Search for the cell housing the specified text and yield its (x, y) center coordinate. 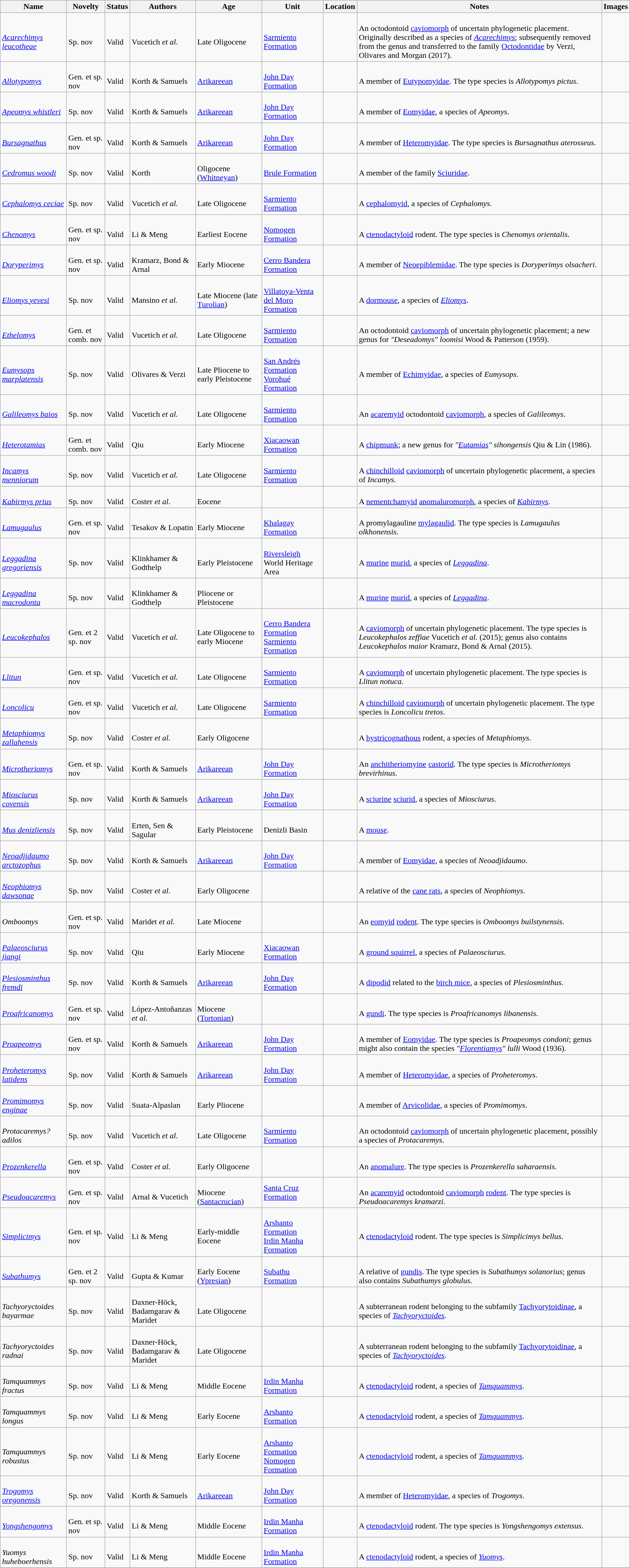
Denizli Basin (292, 825)
A member of Heteromyidae, a species of Trogomys. (479, 1491)
Heterotamias (34, 440)
Lamugaulus (34, 523)
A relative of gundis. The type species is Subathumys solanorius; genus also contains Subathumys globulus. (479, 1272)
Tachyoryctoides radnai (34, 1346)
A mouse. (479, 825)
A promylagauline mylagaulid. The type species is Lamugaulus olkhonensis. (479, 523)
A ground squirrel, a species of Palaeosciurus. (479, 948)
Yuomys huheboerhensis (34, 1552)
A member of Heteromyidae. The type species is Bursagnathus aterosseus. (479, 138)
Acarechimys leucotheae (34, 37)
Leggadina gregoriensis (34, 558)
Nomogen Formation (292, 230)
Late Miocene (late Turolian) (229, 295)
Suata-Alpaslan (163, 1101)
Pseudoacaremys (34, 1192)
Eocene (229, 497)
A gundi. The type species is Proafricanomys libanensis. (479, 1009)
Palaeosciurus jiangi (34, 948)
Early-middle Eocene (229, 1232)
Pliocene or Pleistocene (229, 593)
Notes (479, 7)
A caviomorph of uncertain phylogenetic placement. The type species is Llitun notuca. (479, 672)
Status (118, 7)
Protacaremys? adilos (34, 1131)
Eumysops marplatensis (34, 370)
Subathumys (34, 1272)
Maridet et al. (163, 917)
Kabirmys prius (34, 497)
A hystricognathous rodent, a species of Metaphiomys. (479, 733)
Miocene (Tortonian) (229, 1009)
Proheteromys latidens (34, 1070)
A ctenodactyloid rodent, a species of Yuomys. (479, 1552)
Gupta & Kumar (163, 1272)
A relative of the cane rats, a species of Neophiomys. (479, 886)
Oligocene (Whitneyan) (229, 168)
An eomyid rodent. The type species is Omboomys builstynensis. (479, 917)
Unit (292, 7)
López-Antoñanzas et al. (163, 1009)
Arshanto Formation Nomogen Formation (292, 1451)
Riversleigh World Heritage Area (292, 558)
Cerro Bandera Formation Sarmiento Formation (292, 633)
Korth (163, 168)
Early Pliocene (229, 1101)
Age (229, 7)
A member of Eomyidae. The type species is Proapeomys condoni; genus might also contain the species "Florentiamys" lulli Wood (1936). (479, 1040)
A dormouse, a species of Eliomys. (479, 295)
Erten, Sen & Sagular (163, 825)
Tamquammys fractus (34, 1381)
A member of Arvicolidae, a species of Promimomys. (479, 1101)
An anomalure. The type species is Prozenkerella saharaensis. (479, 1162)
Mansino et al. (163, 295)
Incamys menniorum (34, 471)
Llitun (34, 672)
A member of Heteromyidae, a species of Proheteromys. (479, 1070)
Metaphiomys zallahensis (34, 733)
Bursagnathus (34, 138)
Neoadjidaumo arctozophus (34, 856)
A dipodid related to the birch mice, a species of Plesiosminthus. (479, 978)
Trogomys oregonensis (34, 1491)
Name (34, 7)
Arnal & Vucetich (163, 1192)
Subathu Formation (292, 1272)
A ctenodactyloid rodent. The type species is Chenomys orientalis. (479, 230)
Eliomys yevesi (34, 295)
A member of Eomyidae, a species of Apeomys. (479, 107)
A sciurine sciurid, a species of Miosciurus. (479, 795)
Chenomys (34, 230)
Miosciurus covensis (34, 795)
Villatoya-Venta del Moro Formation (292, 295)
A cephalomyid, a species of Cephalomys. (479, 199)
Brule Formation (292, 168)
Khalagay Formation (292, 523)
Doryperimys (34, 260)
A member of the family Sciuridae. (479, 168)
An anchitheriomyine castorid. The type species is Microtheriomys brevirhinus. (479, 764)
Plesiosminthus fremdi (34, 978)
A member of Echimyidae, a species of Eumysops. (479, 370)
An octodontoid caviomorph of uncertain phylogenetic placement; a new genus for "Deseadomys" loomisi Wood & Patterson (1959). (479, 330)
Omboomys (34, 917)
Microtheriomys (34, 764)
Images (616, 7)
A chipmunk; a new genus for "Eutamias" sihongensis Qiu & Lin (1986). (479, 440)
Location (340, 7)
Santa Cruz Formation (292, 1192)
Cephalomys ceciae (34, 199)
A ctenodactyloid rodent. The type species is Yongshengomys extensus. (479, 1522)
Promimomys enginae (34, 1101)
Leggadina macrodonta (34, 593)
Ethelomys (34, 330)
An octodontoid caviomorph of uncertain phylogenetic placement, possibly a species of Protacaremys. (479, 1131)
Earliest Eocene (229, 230)
A ctenodactyloid rodent. The type species is Simplicimys bellus. (479, 1232)
Neophiomys dawsonae (34, 886)
Arshanto Formation Irdin Manha Formation (292, 1232)
Tamquammys longus (34, 1412)
An acaremyid octodontoid caviomorph rodent. The type species is Pseudoacaremys kramarzi. (479, 1192)
A member of Eutypomyidae. The type species is Allotypomys pictus. (479, 77)
Arshanto Formation (292, 1412)
Cerro Bandera Formation (292, 260)
Late Miocene (229, 917)
An acaremyid octodontoid caviomorph, a species of Galileomys. (479, 409)
Prozenkerella (34, 1162)
Galileomys baios (34, 409)
Tesakov & Lopatin (163, 523)
Cedromus woodi (34, 168)
A nementchamyid anomaluromorph, a species of Kabirmys. (479, 497)
Allotypomys (34, 77)
Leucokephalos (34, 633)
Kramarz, Bond & Arnal (163, 260)
Late Pliocene to early Pleistocene (229, 370)
Apeomys whistleri (34, 107)
Tachyoryctoides bayarmae (34, 1307)
Miocene (Santacrucian) (229, 1192)
San Andrés Formation Vorohué Formation (292, 370)
Proafricanomys (34, 1009)
Loncolicu (34, 703)
Olivares & Verzi (163, 370)
A member of Neoepiblemidae. The type species is Doryperimys olsacheri. (479, 260)
Tamquammys robustus (34, 1451)
Authors (163, 7)
A member of Eomyidae, a species of Neoadjidaumo. (479, 856)
A chinchilloid caviomorph of uncertain phylogenetic placement, a species of Incamys. (479, 471)
A chinchilloid caviomorph of uncertain phylogenetic placement. The type species is Loncolicu tretos. (479, 703)
Proapeomys (34, 1040)
Late Oligocene to early Miocene (229, 633)
Yongshengomys (34, 1522)
Mus denizliensis (34, 825)
Simplicimys (34, 1232)
Novelty (86, 7)
Early Eocene (Ypresian) (229, 1272)
